Capture the cell that displays the provided text and extract its (X, Y) central coordinate. 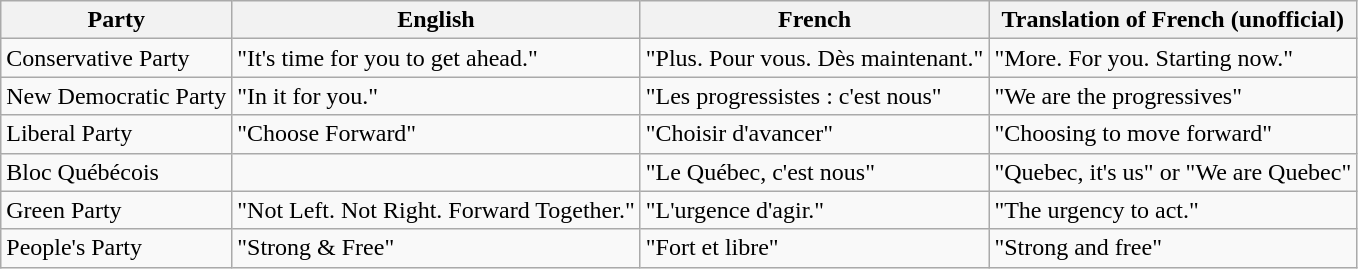
"Choisir d'avancer" (814, 134)
"Strong and free" (1173, 248)
Conservative Party (116, 58)
"Plus. Pour vous. Dès maintenant." (814, 58)
Party (116, 20)
"More. For you. Starting now." (1173, 58)
Green Party (116, 210)
Translation of French (unofficial) (1173, 20)
"Quebec, it's us" or "We are Quebec" (1173, 172)
"Le Québec, c'est nous" (814, 172)
English (436, 20)
"In it for you." (436, 96)
"Not Left. Not Right. Forward Together." (436, 210)
"Strong & Free" (436, 248)
"We are the progressives" (1173, 96)
French (814, 20)
Liberal Party (116, 134)
People's Party (116, 248)
New Democratic Party (116, 96)
"It's time for you to get ahead." (436, 58)
"Choose Forward" (436, 134)
"L'urgence d'agir." (814, 210)
Bloc Québécois (116, 172)
"The urgency to act." (1173, 210)
"Choosing to move forward" (1173, 134)
"Les progressistes : c'est nous" (814, 96)
"Fort et libre" (814, 248)
